Locate the cell with the specified text and output its [x, y] center coordinate. 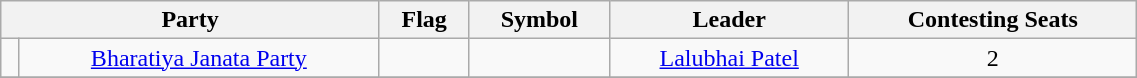
Leader [730, 20]
2 [993, 58]
Flag [424, 20]
Bharatiya Janata Party [198, 58]
Symbol [540, 20]
Contesting Seats [993, 20]
Party [190, 20]
Lalubhai Patel [730, 58]
